Locate the cell with the specified text and output its [X, Y] center coordinate. 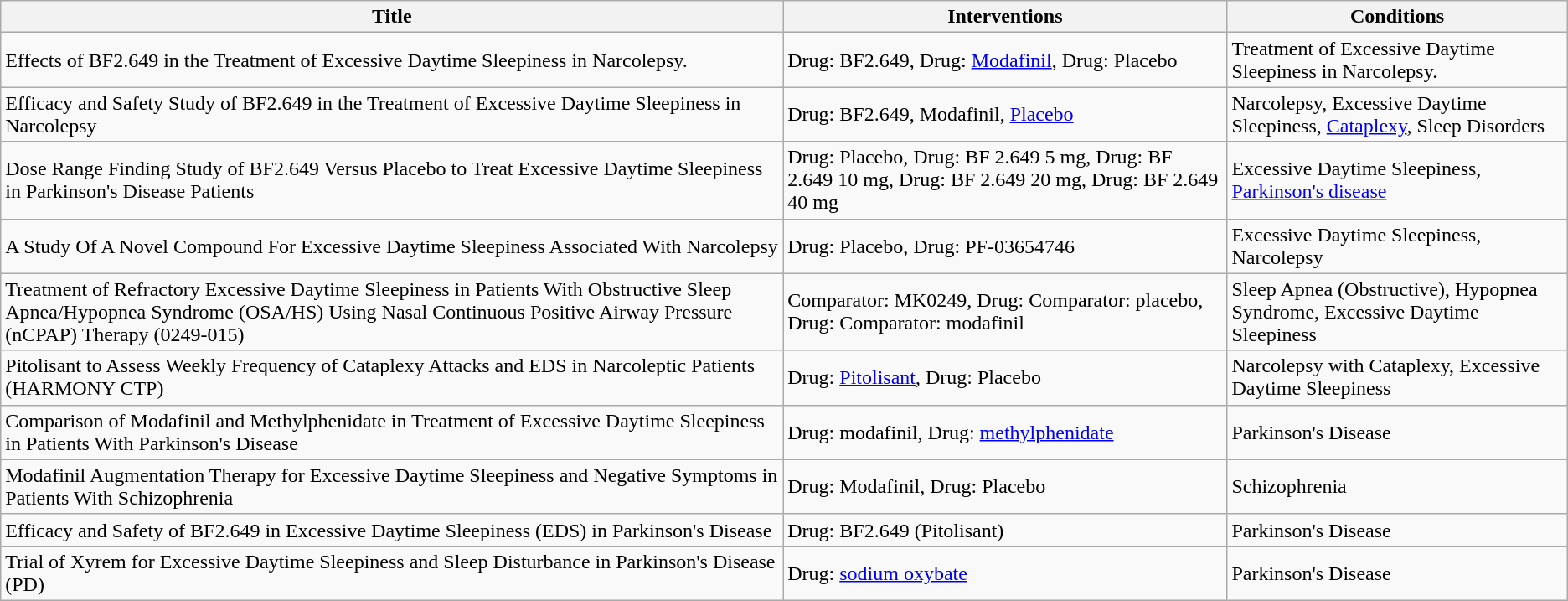
A Study Of A Novel Compound For Excessive Daytime Sleepiness Associated With Narcolepsy [392, 246]
Pitolisant to Assess Weekly Frequency of Cataplexy Attacks and EDS in Narcoleptic Patients (HARMONY CTP) [392, 377]
Dose Range Finding Study of BF2.649 Versus Placebo to Treat Excessive Daytime Sleepiness in Parkinson's Disease Patients [392, 180]
Drug: modafinil, Drug: methylphenidate [1005, 433]
Treatment of Excessive Daytime Sleepiness in Narcolepsy. [1397, 60]
Efficacy and Safety of BF2.649 in Excessive Daytime Sleepiness (EDS) in Parkinson's Disease [392, 530]
Narcolepsy with Cataplexy, Excessive Daytime Sleepiness [1397, 377]
Drug: BF2.649, Drug: Modafinil, Drug: Placebo [1005, 60]
Narcolepsy, Excessive Daytime Sleepiness, Cataplexy, Sleep Disorders [1397, 114]
Trial of Xyrem for Excessive Daytime Sleepiness and Sleep Disturbance in Parkinson's Disease (PD) [392, 573]
Drug: Modafinil, Drug: Placebo [1005, 486]
Drug: BF2.649 (Pitolisant) [1005, 530]
Excessive Daytime Sleepiness, Parkinson's disease [1397, 180]
Drug: Pitolisant, Drug: Placebo [1005, 377]
Comparator: MK0249, Drug: Comparator: placebo, Drug: Comparator: modafinil [1005, 312]
Excessive Daytime Sleepiness, Narcolepsy [1397, 246]
Modafinil Augmentation Therapy for Excessive Daytime Sleepiness and Negative Symptoms in Patients With Schizophrenia [392, 486]
Schizophrenia [1397, 486]
Drug: BF2.649, Modafinil, Placebo [1005, 114]
Drug: Placebo, Drug: PF-03654746 [1005, 246]
Interventions [1005, 17]
Drug: sodium oxybate [1005, 573]
Drug: Placebo, Drug: BF 2.649 5 mg, Drug: BF 2.649 10 mg, Drug: BF 2.649 20 mg, Drug: BF 2.649 40 mg [1005, 180]
Conditions [1397, 17]
Effects of BF2.649 in the Treatment of Excessive Daytime Sleepiness in Narcolepsy. [392, 60]
Efficacy and Safety Study of BF2.649 in the Treatment of Excessive Daytime Sleepiness in Narcolepsy [392, 114]
Sleep Apnea (Obstructive), Hypopnea Syndrome, Excessive Daytime Sleepiness [1397, 312]
Comparison of Modafinil and Methylphenidate in Treatment of Excessive Daytime Sleepiness in Patients With Parkinson's Disease [392, 433]
Title [392, 17]
